Capture the cell that displays the provided text and extract its (x, y) central coordinate. 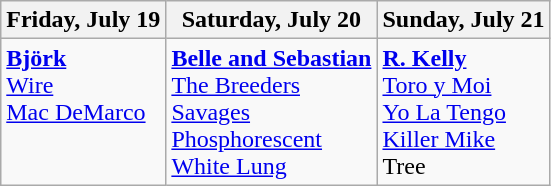
R. KellyToro y MoiYo La TengoKiller MikeTree (464, 112)
Sunday, July 21 (464, 20)
Friday, July 19 (84, 20)
Saturday, July 20 (272, 20)
Belle and SebastianThe BreedersSavagesPhosphorescentWhite Lung (272, 112)
BjörkWireMac DeMarco (84, 112)
